Pinpoint the cell where the given text exists, returning its [X, Y] midpoint coordinate. 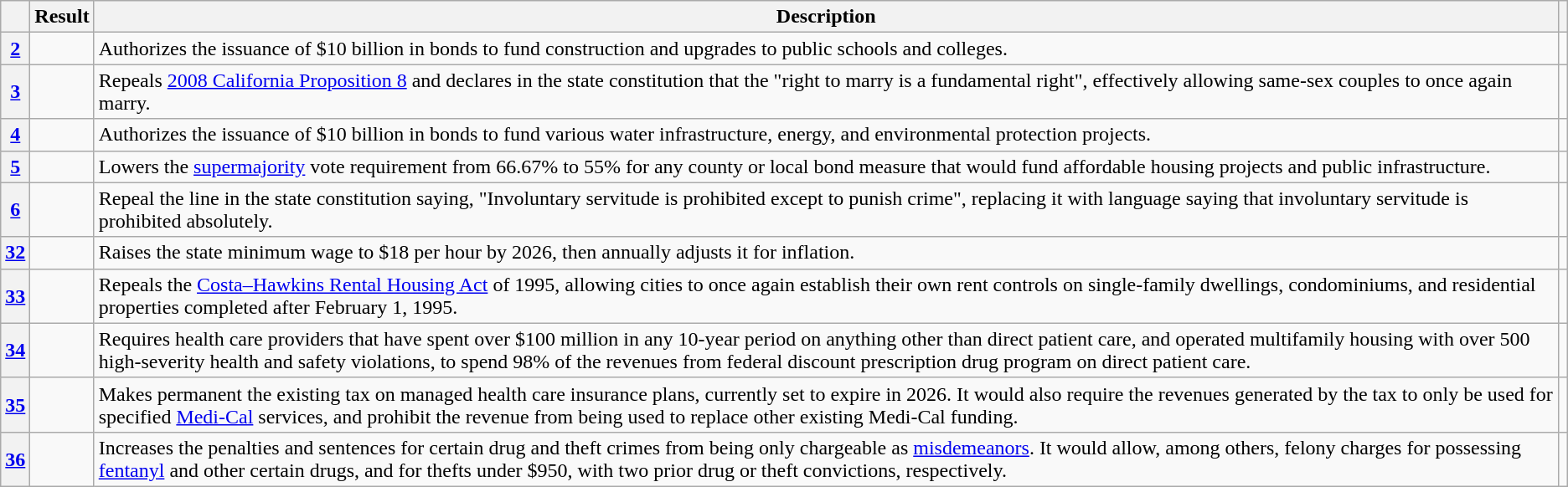
Description [826, 17]
4 [15, 135]
32 [15, 253]
Authorizes the issuance of $10 billion in bonds to fund construction and upgrades to public schools and colleges. [826, 49]
33 [15, 296]
2 [15, 49]
Authorizes the issuance of $10 billion in bonds to fund various water infrastructure, energy, and environmental protection projects. [826, 135]
35 [15, 405]
6 [15, 209]
5 [15, 167]
Result [62, 17]
3 [15, 92]
Raises the state minimum wage to $18 per hour by 2026, then annually adjusts it for inflation. [826, 253]
34 [15, 350]
36 [15, 459]
